Return the (x, y) coordinate for the center point of the cell that contains the specified text.  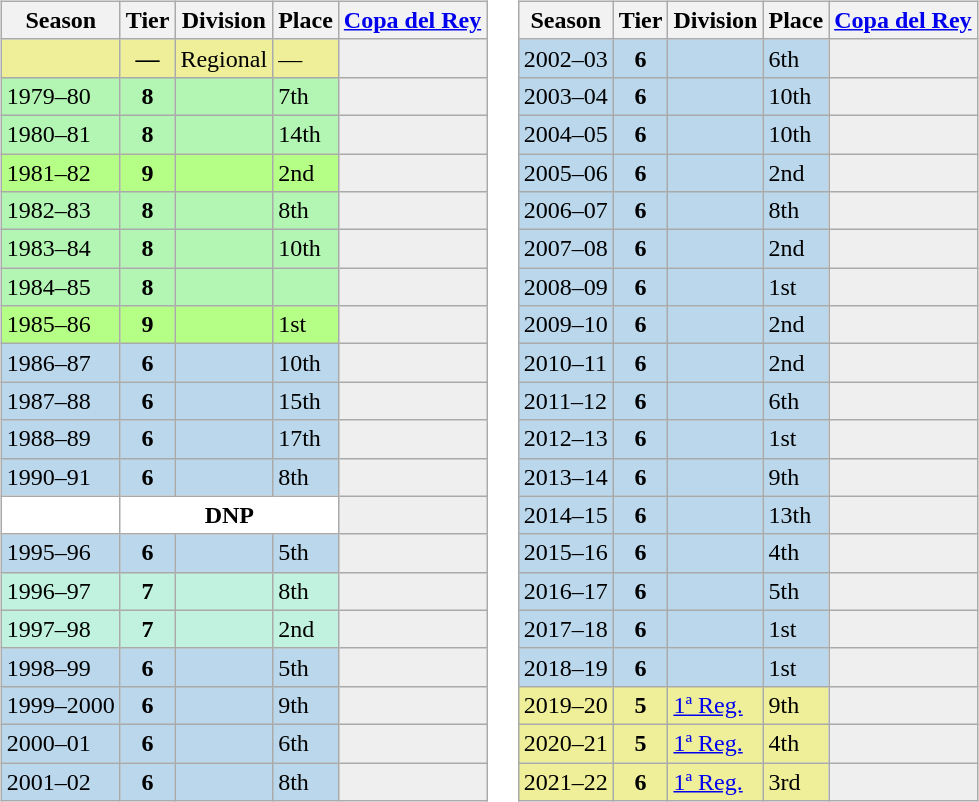
2014–15 (566, 515)
1990–91 (60, 477)
2004–05 (566, 134)
2017–18 (566, 629)
1985–86 (60, 325)
2006–07 (566, 211)
1997–98 (60, 629)
1986–87 (60, 363)
2009–10 (566, 325)
1983–84 (60, 249)
1996–97 (60, 591)
2001–02 (60, 781)
2021–22 (566, 781)
1979–80 (60, 96)
15th (306, 401)
1984–85 (60, 287)
1981–82 (60, 173)
1987–88 (60, 401)
2003–04 (566, 96)
2019–20 (566, 705)
1995–96 (60, 553)
1988–89 (60, 439)
2010–11 (566, 363)
2000–01 (60, 743)
2011–12 (566, 401)
2012–13 (566, 439)
17th (306, 439)
2005–06 (566, 173)
2007–08 (566, 249)
2008–09 (566, 287)
13th (796, 515)
Regional (224, 58)
2018–19 (566, 667)
2002–03 (566, 58)
2020–21 (566, 743)
1982–83 (60, 211)
2015–16 (566, 553)
14th (306, 134)
2016–17 (566, 591)
2013–14 (566, 477)
DNP (229, 515)
1998–99 (60, 667)
3rd (796, 781)
1980–81 (60, 134)
1999–2000 (60, 705)
7th (306, 96)
